Return [x, y] of the center of cell containing provided text 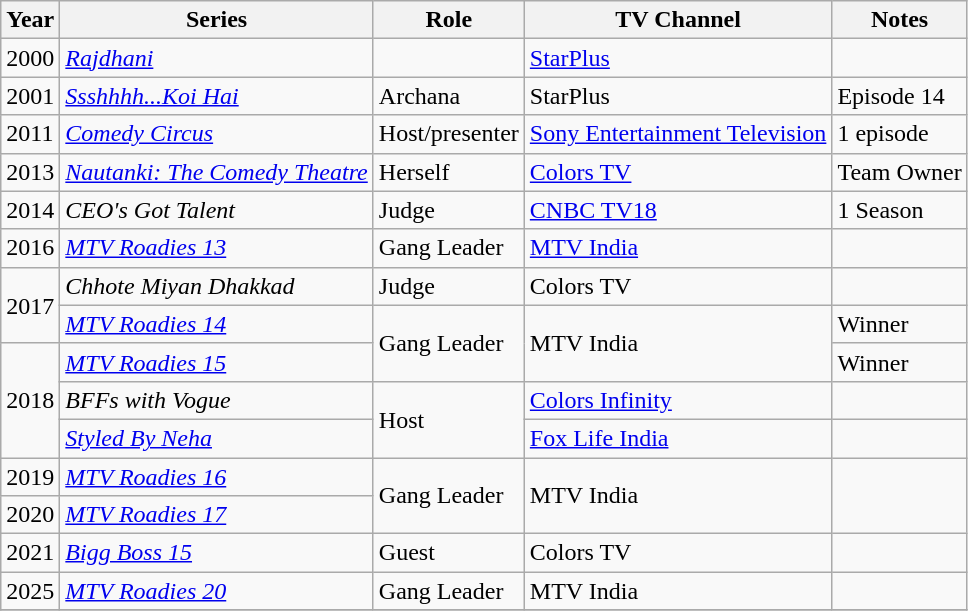
2011 [30, 134]
2013 [30, 172]
Year [30, 20]
TV Channel [678, 20]
MTV Roadies 14 [216, 324]
2019 [30, 477]
Fox Life India [678, 438]
CNBC TV18 [678, 210]
Herself [448, 172]
2018 [30, 400]
2017 [30, 305]
2001 [30, 96]
Nautanki: The Comedy Theatre [216, 172]
Archana [448, 96]
2000 [30, 58]
MTV Roadies 16 [216, 477]
Bigg Boss 15 [216, 553]
MTV Roadies 17 [216, 515]
Rajdhani [216, 58]
Ssshhhh...Koi Hai [216, 96]
Colors Infinity [678, 400]
Guest [448, 553]
MTV Roadies 20 [216, 591]
Host [448, 419]
2016 [30, 248]
BFFs with Vogue [216, 400]
Role [448, 20]
Chhote Miyan Dhakkad [216, 286]
Sony Entertainment Television [678, 134]
2021 [30, 553]
CEO's Got Talent [216, 210]
MTV Roadies 13 [216, 248]
1 Season [900, 210]
Comedy Circus [216, 134]
2025 [30, 591]
Episode 14 [900, 96]
Notes [900, 20]
MTV Roadies 15 [216, 362]
Series [216, 20]
Team Owner [900, 172]
Host/presenter [448, 134]
2014 [30, 210]
2020 [30, 515]
1 episode [900, 134]
Styled By Neha [216, 438]
